Find where the given text appears and provide that cell's center as (x, y) coordinate. 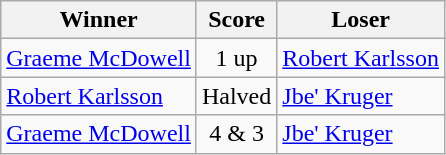
Winner (99, 20)
Loser (361, 20)
Halved (236, 96)
Score (236, 20)
4 & 3 (236, 134)
1 up (236, 58)
